Pinpoint the cell where the given text exists, returning its [x, y] midpoint coordinate. 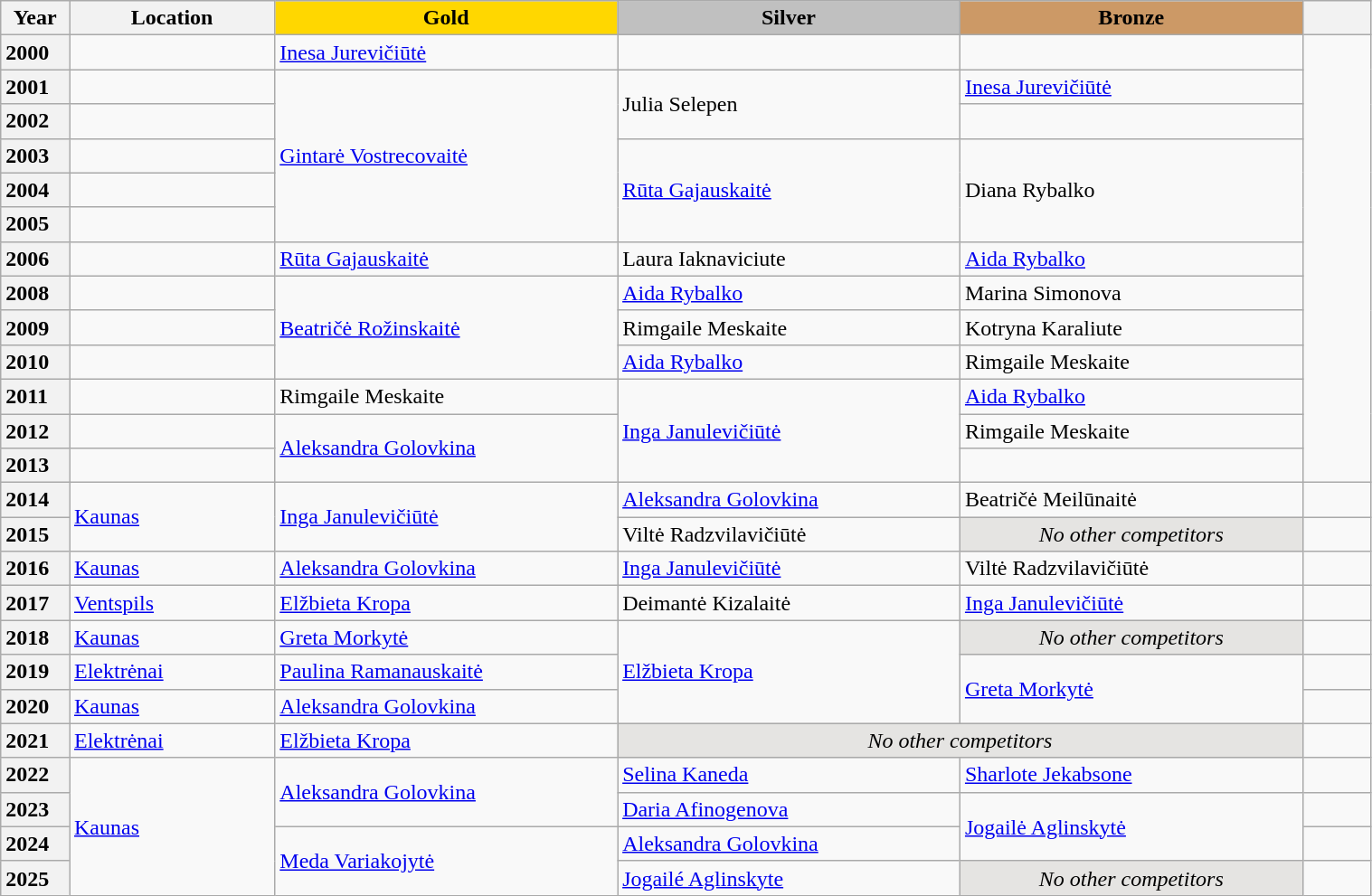
2021 [35, 740]
Sharlote Jekabsone [1131, 775]
Daria Afinogenova [789, 809]
Marina Simonova [1131, 293]
2006 [35, 259]
Beatričė Rožinskaitė [447, 327]
2023 [35, 809]
2015 [35, 534]
Diana Rybalko [1131, 190]
Silver [789, 18]
2024 [35, 844]
Julia Selepen [789, 104]
2000 [35, 52]
Year [35, 18]
Gold [447, 18]
Beatričė Meilūnaitė [1131, 500]
Kotryna Karaliute [1131, 327]
Deimantė Kizalaitė [789, 603]
2010 [35, 362]
2019 [35, 672]
Paulina Ramanauskaitė [447, 672]
2005 [35, 224]
Laura Iaknaviciute [789, 259]
2011 [35, 396]
2018 [35, 637]
2020 [35, 706]
2025 [35, 878]
Jogailé Aglinskyte [789, 878]
2022 [35, 775]
Ventspils [172, 603]
2017 [35, 603]
2002 [35, 121]
2004 [35, 190]
2013 [35, 466]
2008 [35, 293]
2012 [35, 431]
2016 [35, 569]
2014 [35, 500]
2001 [35, 87]
2009 [35, 327]
Gintarė Vostrecovaitė [447, 156]
Location [172, 18]
Bronze [1131, 18]
Jogailė Aglinskytė [1131, 826]
2003 [35, 156]
Meda Variakojytė [447, 861]
Selina Kaneda [789, 775]
